Search for the cell housing the specified text and yield its [X, Y] center coordinate. 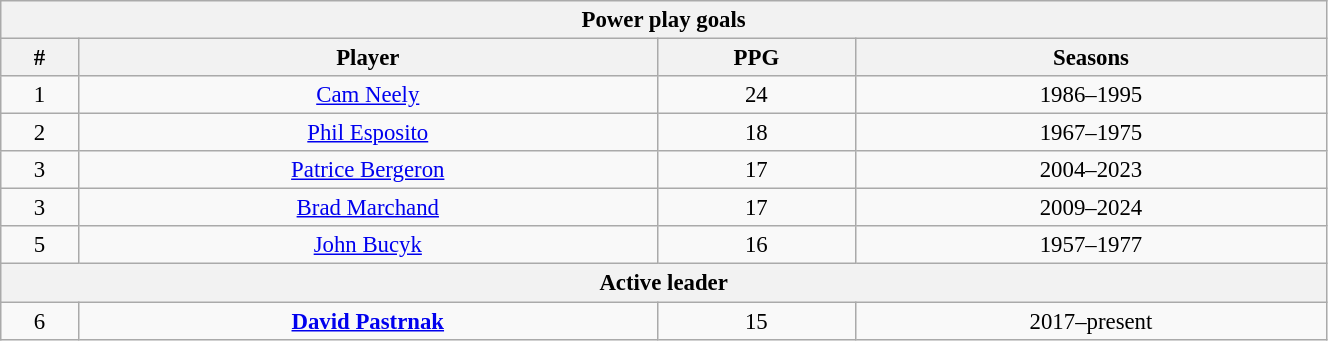
2009–2024 [1090, 208]
2 [40, 133]
24 [756, 95]
5 [40, 245]
2004–2023 [1090, 170]
# [40, 58]
6 [40, 321]
Patrice Bergeron [368, 170]
Brad Marchand [368, 208]
PPG [756, 58]
15 [756, 321]
David Pastrnak [368, 321]
1967–1975 [1090, 133]
1986–1995 [1090, 95]
Phil Esposito [368, 133]
Power play goals [664, 20]
John Bucyk [368, 245]
16 [756, 245]
1957–1977 [1090, 245]
Cam Neely [368, 95]
18 [756, 133]
2017–present [1090, 321]
1 [40, 95]
Active leader [664, 283]
Player [368, 58]
Seasons [1090, 58]
